Detect which cell encompasses the target text, then output its [x, y] center coordinate. 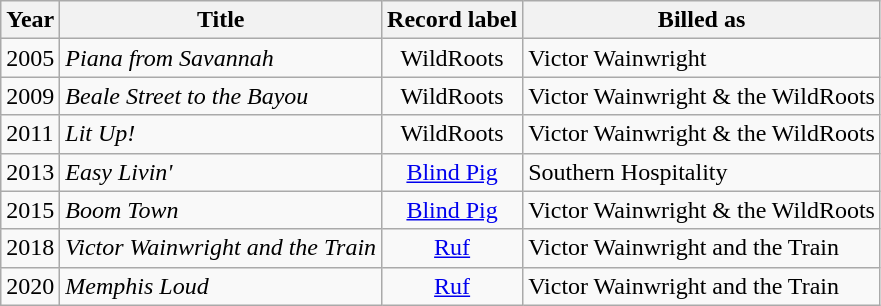
Billed as [702, 20]
Easy Livin' [221, 172]
Lit Up! [221, 134]
Record label [452, 20]
Victor Wainwright [702, 58]
Memphis Loud [221, 286]
Piana from Savannah [221, 58]
2020 [30, 286]
Title [221, 20]
2009 [30, 96]
2015 [30, 210]
Boom Town [221, 210]
Beale Street to the Bayou [221, 96]
2005 [30, 58]
2018 [30, 248]
2011 [30, 134]
2013 [30, 172]
Southern Hospitality [702, 172]
Year [30, 20]
